Determine the [x, y] coordinate at the center of the cell enclosing the given text.  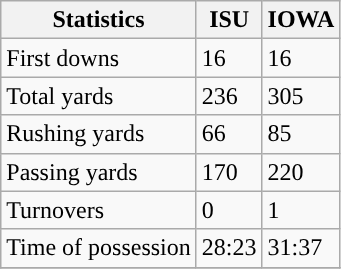
236 [229, 96]
220 [301, 172]
0 [229, 210]
305 [301, 96]
IOWA [301, 20]
Total yards [99, 96]
31:37 [301, 248]
66 [229, 134]
Rushing yards [99, 134]
Turnovers [99, 210]
Statistics [99, 20]
First downs [99, 58]
85 [301, 134]
Passing yards [99, 172]
28:23 [229, 248]
Time of possession [99, 248]
170 [229, 172]
1 [301, 210]
ISU [229, 20]
